Detect which cell encompasses the target text, then output its (X, Y) center coordinate. 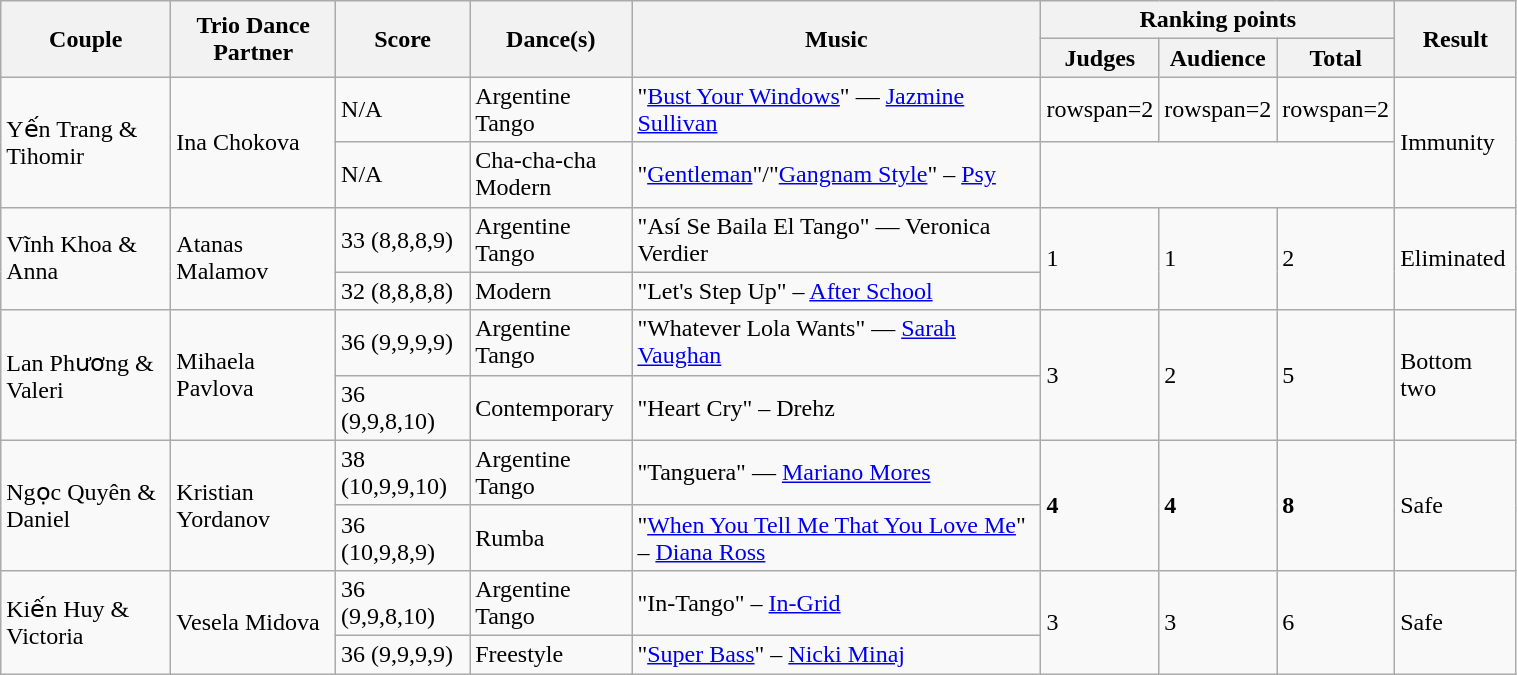
Dance(s) (551, 39)
Trio Dance Partner (254, 39)
"Whatever Lola Wants" — Sarah Vaughan (836, 342)
Mihaela Pavlova (254, 375)
"Así Se Baila El Tango" — Veronica Verdier (836, 240)
6 (1336, 622)
Result (1456, 39)
Kristian Yordanov (254, 505)
32 (8,8,8,8) (403, 291)
33 (8,8,8,9) (403, 240)
8 (1336, 505)
5 (1336, 375)
Rumba (551, 538)
Lan Phương & Valeri (86, 375)
"Gentleman"/"Gangnam Style" – Psy (836, 174)
Bottom two (1456, 375)
Total (1336, 58)
Music (836, 39)
Cha-cha-chaModern (551, 174)
36 (10,9,8,9) (403, 538)
Eliminated (1456, 258)
"When You Tell Me That You Love Me" – Diana Ross (836, 538)
Yến Trang & Tihomir (86, 142)
Ina Chokova (254, 142)
Vĩnh Khoa & Anna (86, 258)
Freestyle (551, 654)
"Let's Step Up" – After School (836, 291)
Audience (1218, 58)
Judges (1100, 58)
"In-Tango" – In-Grid (836, 602)
Modern (551, 291)
38 (10,9,9,10) (403, 472)
Vesela Midova (254, 622)
Atanas Malamov (254, 258)
Couple (86, 39)
"Tanguera" — Mariano Mores (836, 472)
Score (403, 39)
"Heart Cry" – Drehz (836, 408)
"Bust Your Windows" — Jazmine Sullivan (836, 110)
Ngọc Quyên & Daniel (86, 505)
Immunity (1456, 142)
Kiến Huy & Victoria (86, 622)
"Super Bass" – Nicki Minaj (836, 654)
Ranking points (1218, 20)
Contemporary (551, 408)
